Extract the [x, y] coordinate from the center of the cell holding the provided text.  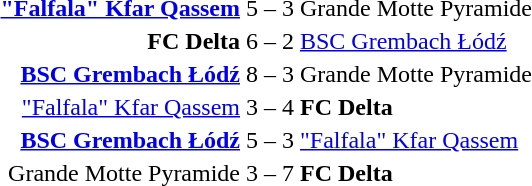
8 – 3 [270, 74]
5 – 3 [270, 140]
3 – 4 [270, 107]
6 – 2 [270, 41]
